Extract the (X, Y) coordinate from the center of the cell holding the provided text.  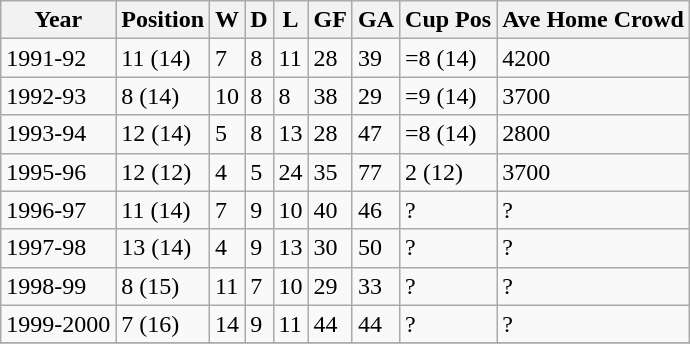
1993-94 (58, 134)
40 (330, 210)
77 (376, 172)
L (290, 20)
1996-97 (58, 210)
2 (12) (448, 172)
1998-99 (58, 286)
1995-96 (58, 172)
50 (376, 248)
W (228, 20)
4200 (594, 58)
GA (376, 20)
1991-92 (58, 58)
39 (376, 58)
30 (330, 248)
14 (228, 324)
47 (376, 134)
12 (14) (163, 134)
=9 (14) (448, 96)
7 (16) (163, 324)
1992-93 (58, 96)
33 (376, 286)
35 (330, 172)
Cup Pos (448, 20)
24 (290, 172)
46 (376, 210)
8 (14) (163, 96)
8 (15) (163, 286)
1999-2000 (58, 324)
Ave Home Crowd (594, 20)
2800 (594, 134)
12 (12) (163, 172)
D (259, 20)
1997-98 (58, 248)
Year (58, 20)
Position (163, 20)
GF (330, 20)
13 (14) (163, 248)
38 (330, 96)
